For the text-containing cell, return its midpoint in (X, Y) coordinate format. 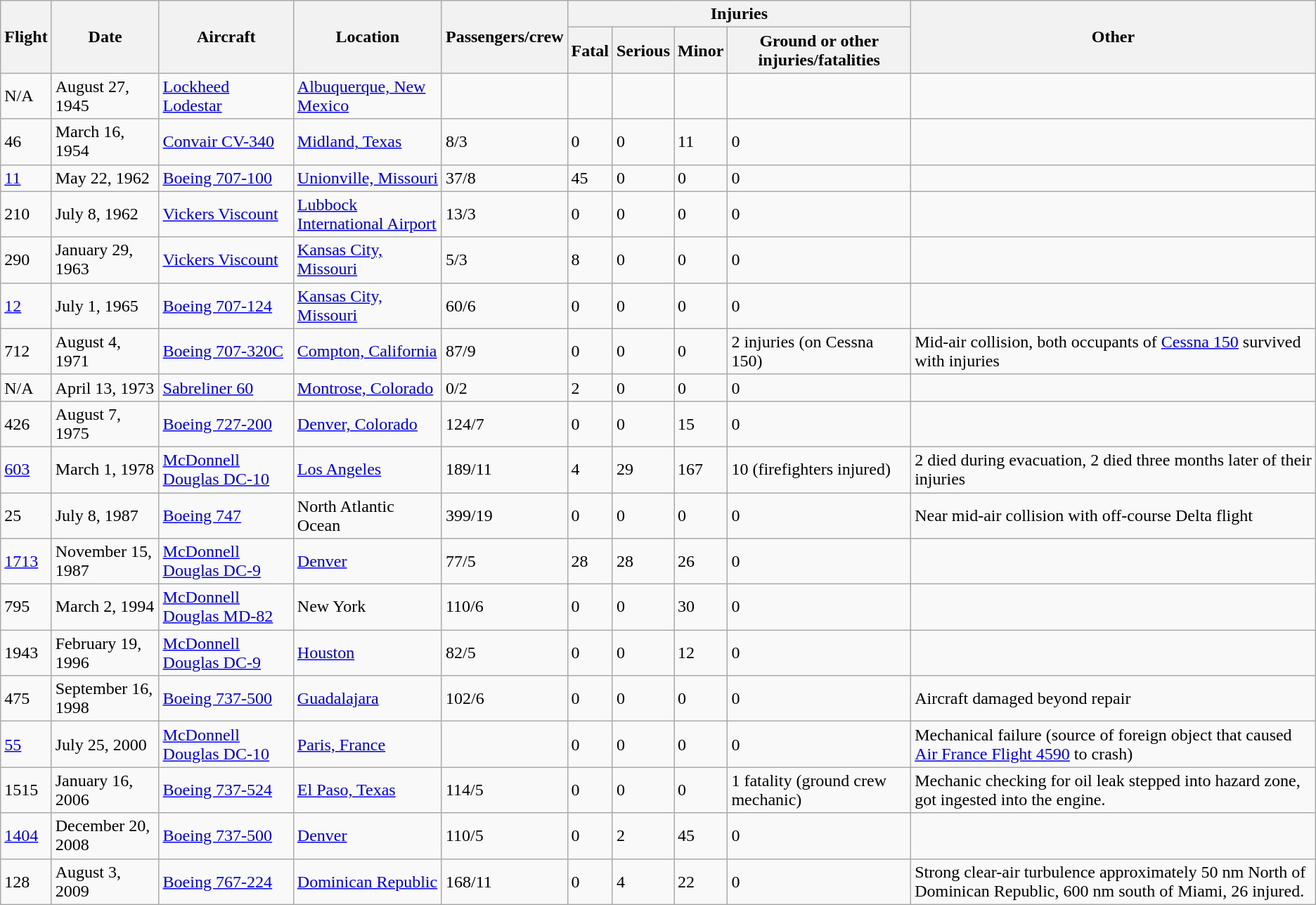
Injuries (740, 14)
189/11 (505, 470)
1404 (26, 835)
5/3 (505, 260)
July 8, 1962 (105, 214)
114/5 (505, 790)
March 16, 1954 (105, 142)
Boeing 727-200 (226, 423)
Aircraft damaged beyond repair (1114, 699)
475 (26, 699)
Montrose, Colorado (367, 387)
8 (590, 260)
Lockheed Lodestar (226, 96)
Date (105, 37)
110/6 (505, 608)
1 fatality (ground crew mechanic) (820, 790)
Strong clear-air turbulence approximately 50 nm North of Dominican Republic, 600 nm south of Miami, 26 injured. (1114, 882)
712 (26, 352)
2 died during evacuation, 2 died three months later of their injuries (1114, 470)
Boeing 707-124 (226, 305)
30 (700, 608)
July 1, 1965 (105, 305)
8/3 (505, 142)
McDonnell Douglas MD-82 (226, 608)
March 1, 1978 (105, 470)
November 15, 1987 (105, 561)
795 (26, 608)
Boeing 707-320C (226, 352)
Flight (26, 37)
46 (26, 142)
Unionville, Missouri (367, 178)
Boeing 707-100 (226, 178)
77/5 (505, 561)
Mechanic checking for oil leak stepped into hazard zone, got ingested into the engine. (1114, 790)
167 (700, 470)
37/8 (505, 178)
10 (firefighters injured) (820, 470)
August 4, 1971 (105, 352)
Dominican Republic (367, 882)
Lubbock International Airport (367, 214)
Paris, France (367, 744)
1713 (26, 561)
0/2 (505, 387)
August 7, 1975 (105, 423)
102/6 (505, 699)
1515 (26, 790)
110/5 (505, 835)
El Paso, Texas (367, 790)
Other (1114, 37)
Houston (367, 653)
60/6 (505, 305)
Mid-air collision, both occupants of Cessna 150 survived with injuries (1114, 352)
April 13, 1973 (105, 387)
Midland, Texas (367, 142)
1943 (26, 653)
399/19 (505, 515)
Guadalajara (367, 699)
22 (700, 882)
168/11 (505, 882)
New York (367, 608)
87/9 (505, 352)
Boeing 737-524 (226, 790)
25 (26, 515)
North Atlantic Ocean (367, 515)
Passengers/crew (505, 37)
Location (367, 37)
128 (26, 882)
426 (26, 423)
82/5 (505, 653)
July 25, 2000 (105, 744)
603 (26, 470)
Serious (643, 51)
2 injuries (on Cessna 150) (820, 352)
Convair CV-340 (226, 142)
Mechanical failure (source of foreign object that caused Air France Flight 4590 to crash) (1114, 744)
Near mid-air collision with off-course Delta flight (1114, 515)
August 27, 1945 (105, 96)
210 (26, 214)
55 (26, 744)
May 22, 1962 (105, 178)
290 (26, 260)
Boeing 767-224 (226, 882)
Aircraft (226, 37)
July 8, 1987 (105, 515)
Minor (700, 51)
Los Angeles (367, 470)
March 2, 1994 (105, 608)
February 19, 1996 (105, 653)
Compton, California (367, 352)
Denver, Colorado (367, 423)
15 (700, 423)
Sabreliner 60 (226, 387)
Albuquerque, New Mexico (367, 96)
13/3 (505, 214)
124/7 (505, 423)
January 29, 1963 (105, 260)
January 16, 2006 (105, 790)
September 16, 1998 (105, 699)
Fatal (590, 51)
Boeing 747 (226, 515)
Ground or other injuries/fatalities (820, 51)
December 20, 2008 (105, 835)
26 (700, 561)
29 (643, 470)
August 3, 2009 (105, 882)
